Return (x, y) of the center of cell containing provided text 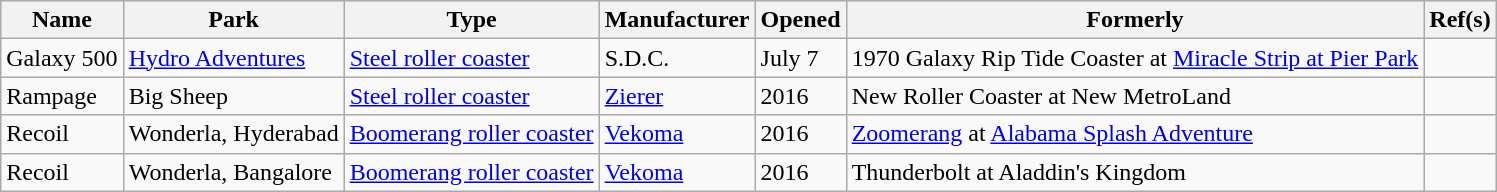
Rampage (62, 96)
Galaxy 500 (62, 58)
Name (62, 20)
New Roller Coaster at New MetroLand (1135, 96)
Formerly (1135, 20)
1970 Galaxy Rip Tide Coaster at Miracle Strip at Pier Park (1135, 58)
Park (234, 20)
July 7 (800, 58)
Zierer (677, 96)
Wonderla, Bangalore (234, 172)
S.D.C. (677, 58)
Big Sheep (234, 96)
Zoomerang at Alabama Splash Adventure (1135, 134)
Type (472, 20)
Hydro Adventures (234, 58)
Thunderbolt at Aladdin's Kingdom (1135, 172)
Manufacturer (677, 20)
Ref(s) (1460, 20)
Wonderla, Hyderabad (234, 134)
Opened (800, 20)
